Output the (x, y) coordinate of the center of the cell containing the given text.  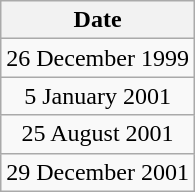
25 August 2001 (98, 134)
5 January 2001 (98, 96)
26 December 1999 (98, 58)
29 December 2001 (98, 172)
Date (98, 20)
